Search for the cell housing the specified text and yield its [x, y] center coordinate. 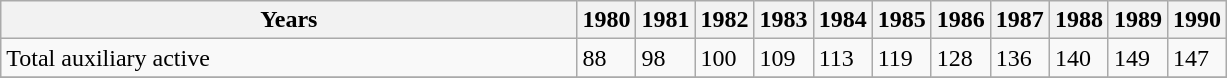
1986 [960, 20]
1982 [724, 20]
Total auxiliary active [289, 58]
1981 [666, 20]
119 [902, 58]
109 [784, 58]
1990 [1196, 20]
113 [842, 58]
1988 [1078, 20]
1980 [606, 20]
100 [724, 58]
1983 [784, 20]
136 [1020, 58]
Years [289, 20]
128 [960, 58]
98 [666, 58]
1985 [902, 20]
140 [1078, 58]
1987 [1020, 20]
1984 [842, 20]
88 [606, 58]
147 [1196, 58]
1989 [1138, 20]
149 [1138, 58]
